Locate the cell with the specified text and output its (x, y) center coordinate. 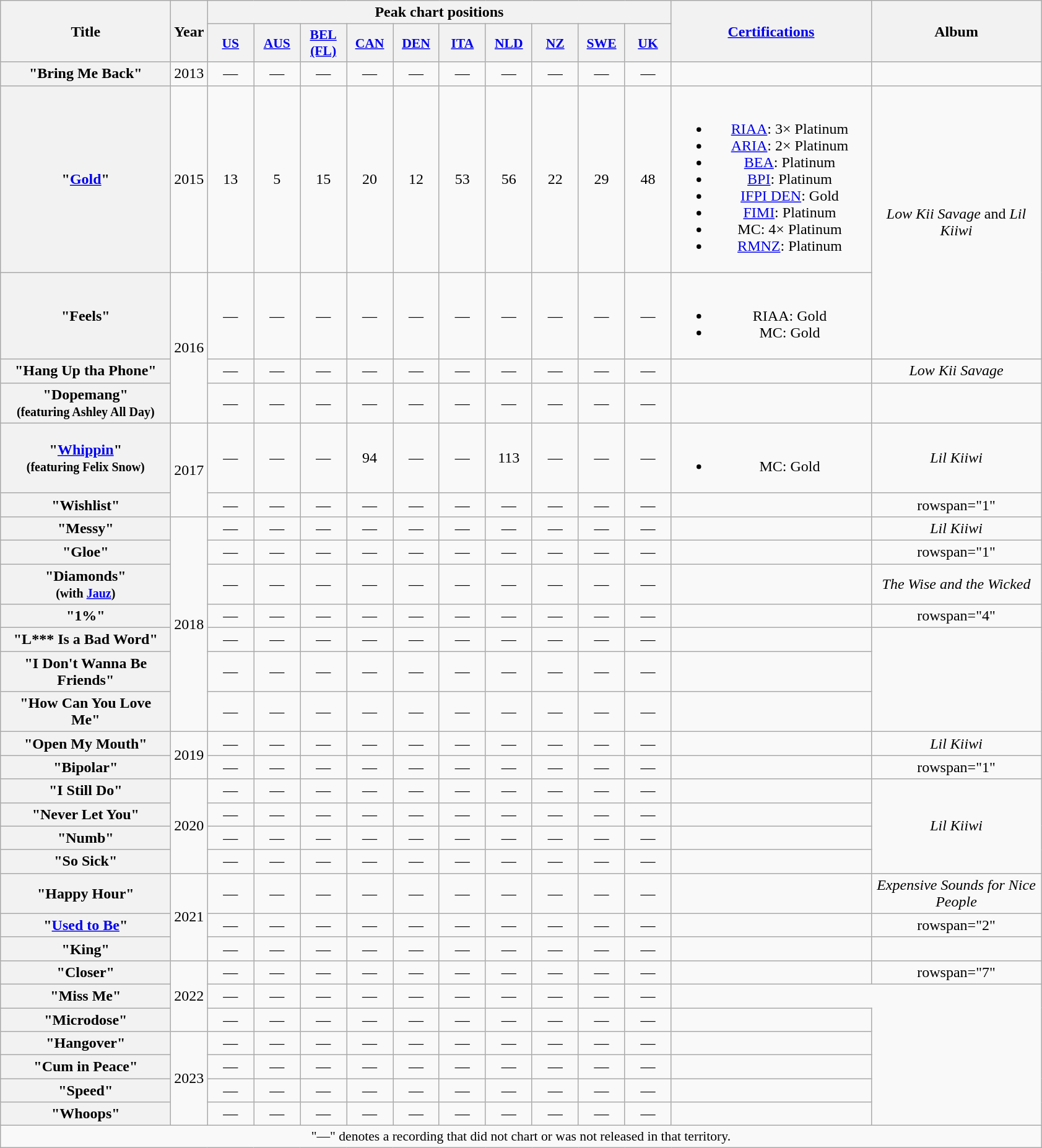
2022 (189, 996)
"Never Let You" (85, 814)
"I Don't Wanna Be Friends" (85, 671)
US (230, 43)
2023 (189, 1079)
"Microdose" (85, 1020)
"Miss Me" (85, 996)
"Whoops" (85, 1114)
2021 (189, 916)
"Feels" (85, 316)
Title (85, 31)
Peak chart positions (440, 12)
12 (416, 179)
"Whippin"(featuring Felix Snow) (85, 458)
"Diamonds"(with Jauz) (85, 583)
RIAA: 3× PlatinumARIA: 2× PlatinumBEA: PlatinumBPI: PlatinumIFPI DEN: GoldFIMI: PlatinumMC: 4× PlatinumRMNZ: Platinum (771, 179)
20 (370, 179)
"Hangover" (85, 1043)
"Closer" (85, 972)
RIAA: GoldMC: Gold (771, 316)
"King" (85, 949)
"Hang Up tha Phone" (85, 371)
Low Kii Savage and Lil Kiiwi (956, 222)
2013 (189, 74)
"How Can You Love Me" (85, 712)
"I Still Do" (85, 791)
15 (323, 179)
13 (230, 179)
"Bring Me Back" (85, 74)
"—" denotes a recording that did not chart or was not released in that territory. (521, 1137)
48 (648, 179)
2016 (189, 348)
"L*** Is a Bad Word" (85, 640)
29 (602, 179)
SWE (602, 43)
"Speed" (85, 1090)
"Messy" (85, 528)
53 (462, 179)
BEL(FL) (323, 43)
Certifications (771, 31)
113 (509, 458)
rowspan="2" (956, 925)
94 (370, 458)
"Numb" (85, 838)
56 (509, 179)
"Gloe" (85, 552)
rowspan="7" (956, 972)
ITA (462, 43)
2018 (189, 624)
UK (648, 43)
"Bipolar" (85, 767)
2015 (189, 179)
"Used to Be" (85, 925)
5 (277, 179)
"Dopemang"(featuring Ashley All Day) (85, 402)
"Gold" (85, 179)
Album (956, 31)
CAN (370, 43)
"Wishlist" (85, 505)
22 (555, 179)
"Cum in Peace" (85, 1067)
Low Kii Savage (956, 371)
AUS (277, 43)
"Happy Hour" (85, 893)
"1%" (85, 616)
NLD (509, 43)
rowspan="4" (956, 616)
2020 (189, 826)
The Wise and the Wicked (956, 583)
Year (189, 31)
Expensive Sounds for Nice People (956, 893)
MC: Gold (771, 458)
NZ (555, 43)
"So Sick" (85, 861)
2019 (189, 755)
DEN (416, 43)
2017 (189, 469)
"Open My Mouth" (85, 744)
